Return the [X, Y] coordinate for the center point of the cell that contains the specified text.  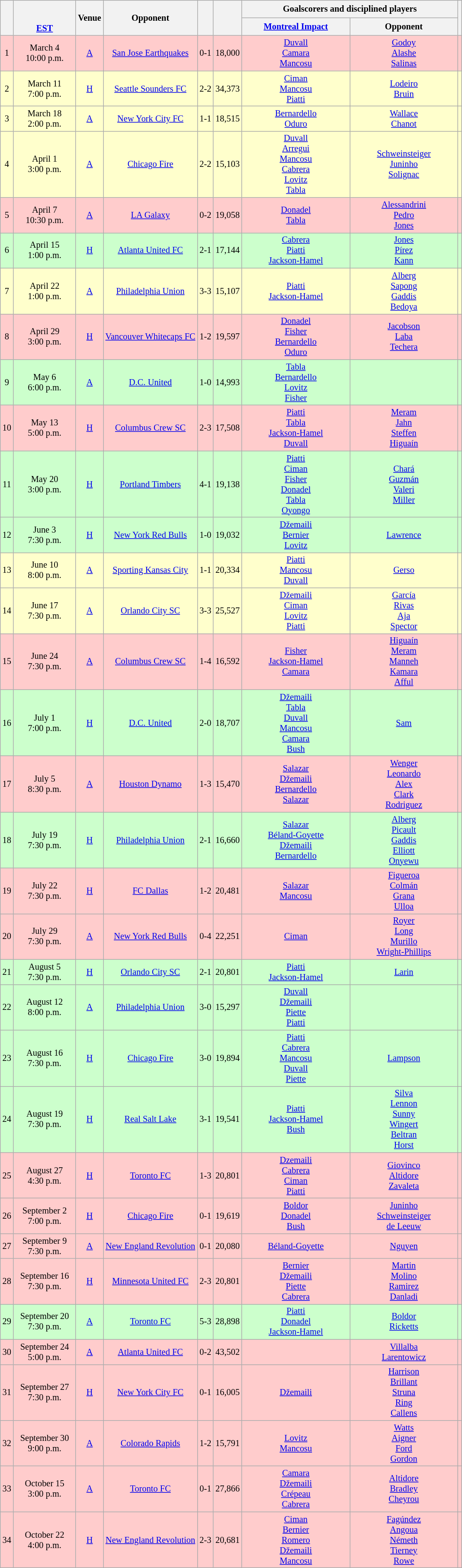
March 182:00 p.m. [45, 118]
April 293:00 p.m. [45, 337]
Jones Pírez Kann [404, 250]
LA Galaxy [151, 215]
September 97:30 p.m. [45, 1246]
Džemaili [296, 1392]
Montreal Impact [296, 27]
August 167:30 p.m. [45, 1058]
Sam [404, 723]
22 [7, 1007]
Piatti Donadel Jackson-Hamel [296, 1322]
8 [7, 337]
4-1 [205, 484]
Real Salt Lake [151, 1119]
32 [7, 1443]
6 [7, 250]
April 151:00 p.m. [45, 250]
24 [7, 1119]
5 [7, 215]
July 227:30 p.m. [45, 891]
Gerso [404, 570]
29 [7, 1322]
28,898 [228, 1322]
Fisher Jackson-Hamel Camara [296, 661]
San Jose Earthquakes [151, 53]
Tabla Bernardello Lovitz Fisher [296, 382]
20,080 [228, 1246]
2-0 [205, 723]
16,660 [228, 840]
3-1 [205, 1119]
Alessandrini Pedro Jones [404, 215]
5-3 [205, 1322]
July 297:30 p.m. [45, 936]
FC Dallas [151, 891]
Salazar Béland-Goyette Džemaili Bernardello [296, 840]
18 [7, 840]
Dzemaili Cabrera Ciman Piatti [296, 1175]
0-4 [205, 936]
March 117:00 p.m. [45, 89]
September 167:30 p.m. [45, 1281]
May 66:00 p.m. [45, 382]
Piatti Cabrera Mancosu Duvall Piette [296, 1058]
Piatti Ciman Fisher Donadel Tabla Oyongo [296, 484]
20 [7, 936]
23 [7, 1058]
Ciman Mancosu Piatti [296, 89]
Martin Molino Ramirez Danladi [404, 1281]
19,058 [228, 215]
18,000 [228, 53]
August 274:30 p.m. [45, 1175]
20,334 [228, 570]
16,592 [228, 661]
1 [7, 53]
12 [7, 535]
Larin [404, 972]
September 245:00 p.m. [45, 1352]
1-4 [205, 661]
Wenger Leonardo Alex Clark Rodriguez [404, 784]
34 [7, 1540]
Džemaili Tabla DuvallMancosuCamaraBush [296, 723]
Portland Timbers [151, 484]
Godoy Alashe Salinas [404, 53]
27,866 [228, 1489]
Piatti Mancosu Duvall [296, 570]
Goalscorers and disciplined players [350, 9]
Alberg Picault Gaddis Elliott Onyewu [404, 840]
14,993 [228, 382]
19 [7, 891]
19,032 [228, 535]
19,619 [228, 1216]
34,373 [228, 89]
Higuaín Meram MannehKamaraAfful [404, 661]
July 197:30 p.m. [45, 840]
15,107 [228, 291]
September 27:00 p.m. [45, 1216]
Salazar Mancosu [296, 891]
17,508 [228, 428]
Houston Dynamo [151, 784]
Cabrera Piatti Jackson-Hamel [296, 250]
33 [7, 1489]
June 108:00 p.m. [45, 570]
18,707 [228, 723]
July 17:00 p.m. [45, 723]
Bernardello Oduro [296, 118]
March 410:00 p.m. [45, 53]
Donadel Tabla [296, 215]
Fagúndez Angoua Németh Tierney Rowe [404, 1540]
19,541 [228, 1119]
October 224:00 p.m. [45, 1540]
April 13:00 p.m. [45, 164]
11 [7, 484]
Chará Guzmán Valeri Miller [404, 484]
Camara Džemaili Crépeau Cabrera [296, 1489]
Bernier Džemaili Piette Cabrera [296, 1281]
Duvall Džemaili Piette Piatti [296, 1007]
García Rivas Aja Spector [404, 611]
Piatti Tabla Jackson-Hamel Duvall [296, 428]
Sporting Kansas City [151, 570]
Lampson [404, 1058]
Piatti Jackson-Hamel Bush [296, 1119]
Venue [89, 18]
25 [7, 1175]
Seattle Sounders FC [151, 89]
Ciman [296, 936]
Villalba Larentowicz [404, 1352]
Lovitz Mancosu [296, 1443]
18,515 [228, 118]
15,470 [228, 784]
21 [7, 972]
June 177:30 p.m. [45, 611]
Béland-Goyette [296, 1246]
10 [7, 428]
20,481 [228, 891]
Schweinsteiger Juninho Solignac [404, 164]
3 [7, 118]
Ciman Bernier Romero Džemaili Mancosu [296, 1540]
Meram Jahn Steffen Higuaín [404, 428]
16 [7, 723]
15,103 [228, 164]
Džemaili Ciman LovitzPiatti [296, 611]
Watts Aigner Ford Gordon [404, 1443]
Altidore Bradley Cheyrou [404, 1489]
June 247:30 p.m. [45, 661]
Giovinco Altidore Zavaleta [404, 1175]
Jacobson Laba Techera [404, 337]
25,527 [228, 611]
September 277:30 p.m. [45, 1392]
19,138 [228, 484]
August 197:30 p.m. [45, 1119]
Duvall Camara Mancosu [296, 53]
Harrison Brillant Struna Ring Callens [404, 1392]
43,502 [228, 1352]
Boldor Donadel Bush [296, 1216]
July 58:30 p.m. [45, 784]
31 [7, 1392]
30 [7, 1352]
Minnesota United FC [151, 1281]
Wallace Chanot [404, 118]
19,597 [228, 337]
April 221:00 p.m. [45, 291]
Duvall Arregui Mancosu Cabrera Lovitz Tabla [296, 164]
Nguyen [404, 1246]
Juninho Schweinsteiger de Leeuw [404, 1216]
Lodeiro Bruin [404, 89]
Alberg Sapong Gaddis Bedoya [404, 291]
Boldor Ricketts [404, 1322]
May 135:00 p.m. [45, 428]
September 309:00 p.m. [45, 1443]
9 [7, 382]
Figueroa Colmán Grana Ulloa [404, 891]
Royer Long Murillo Wright-Phillips [404, 936]
26 [7, 1216]
20,681 [228, 1540]
28 [7, 1281]
August 57:30 p.m. [45, 972]
April 710:30 p.m. [45, 215]
15,791 [228, 1443]
June 37:30 p.m. [45, 535]
17,144 [228, 250]
16,005 [228, 1392]
Silva Lennon Sunny Wingert Beltran Horst [404, 1119]
17 [7, 784]
Salazar Džemaili Bernardello Salazar [296, 784]
13 [7, 570]
Vancouver Whitecaps FC [151, 337]
Colorado Rapids [151, 1443]
May 203:00 p.m. [45, 484]
Lawrence [404, 535]
15 [7, 661]
15,297 [228, 1007]
14 [7, 611]
19,894 [228, 1058]
September 207:30 p.m. [45, 1322]
2 [7, 89]
Džemaili Bernier Lovitz [296, 535]
4 [7, 164]
August 128:00 p.m. [45, 1007]
Donadel Fisher Bernardello Oduro [296, 337]
7 [7, 291]
22,251 [228, 936]
October 153:00 p.m. [45, 1489]
27 [7, 1246]
EST [45, 18]
